For the text-containing cell, return its midpoint in [X, Y] coordinate format. 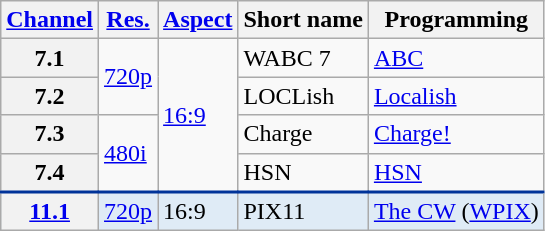
7.2 [50, 96]
Localish [456, 96]
Programming [456, 20]
Charge! [456, 134]
The CW (WPIX) [456, 212]
Channel [50, 20]
7.4 [50, 172]
7.1 [50, 58]
WABC 7 [303, 58]
Aspect [198, 20]
Short name [303, 20]
7.3 [50, 134]
PIX11 [303, 212]
480i [128, 154]
Res. [128, 20]
11.1 [50, 212]
Charge [303, 134]
ABC [456, 58]
LOCLish [303, 96]
